Provide the [X, Y] coordinate of the cell's center where the given text is located.  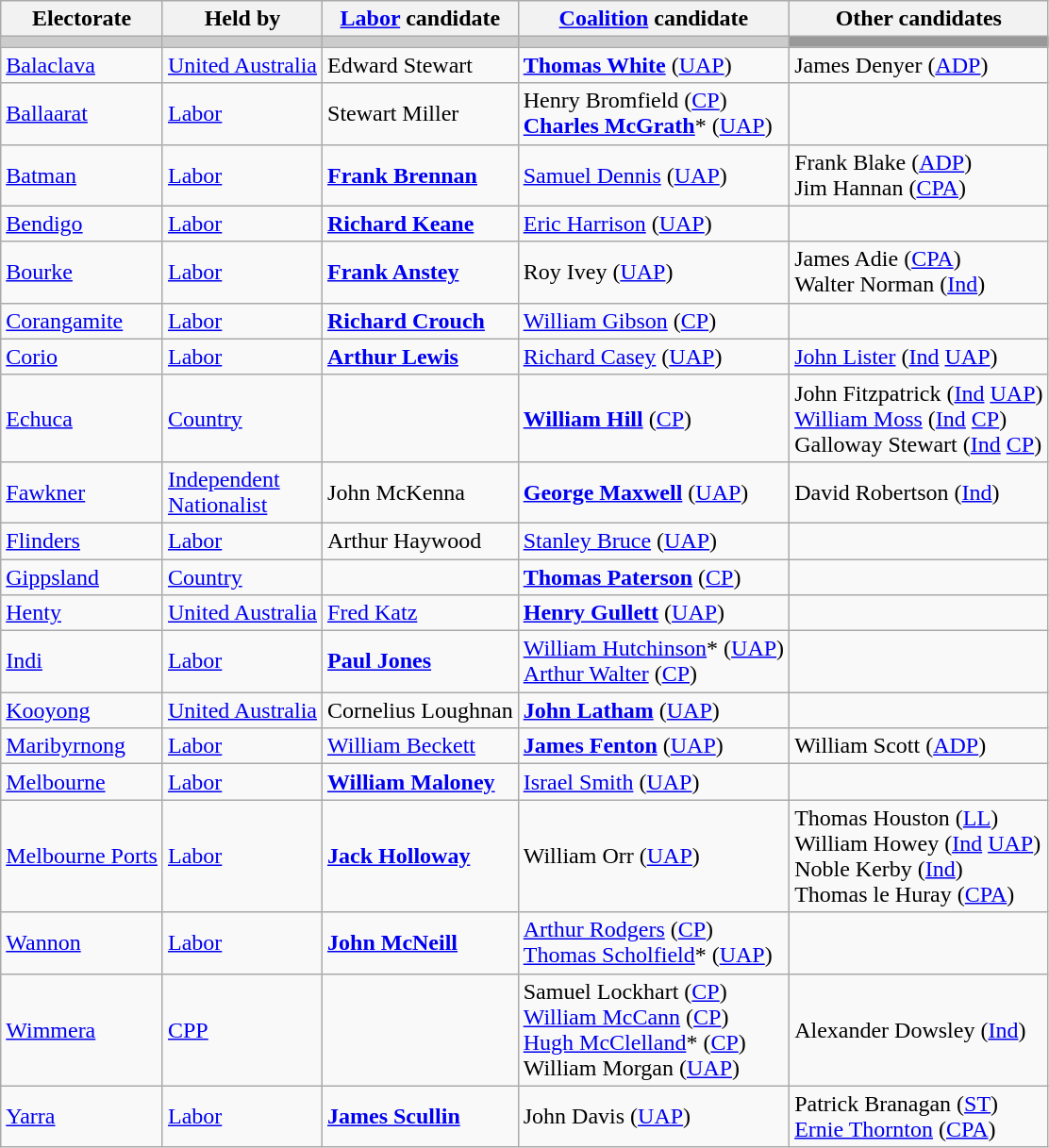
Thomas Houston (LL)William Howey (Ind UAP)Noble Kerby (Ind)Thomas le Huray (CPA) [919, 857]
Melbourne [82, 782]
Henry Gullett (UAP) [653, 613]
Fred Katz [421, 613]
Stewart Miller [421, 113]
Echuca [82, 418]
Wimmera [82, 1030]
Yarra [82, 1117]
Cornelius Loughnan [421, 710]
Corio [82, 357]
James Fenton (UAP) [653, 746]
William Hill (CP) [653, 418]
Bourke [82, 272]
Richard Keane [421, 224]
William Orr (UAP) [653, 857]
George Maxwell (UAP) [653, 492]
Paul Jones [421, 662]
Frank Anstey [421, 272]
Bendigo [82, 224]
Alexander Dowsley (Ind) [919, 1030]
Jack Holloway [421, 857]
Coalition candidate [653, 19]
Samuel Dennis (UAP) [653, 175]
John Davis (UAP) [653, 1117]
Ballaarat [82, 113]
Frank Blake (ADP)Jim Hannan (CPA) [919, 175]
Patrick Branagan (ST)Ernie Thornton (CPA) [919, 1117]
Richard Crouch [421, 321]
Arthur Rodgers (CP)Thomas Scholfield* (UAP) [653, 943]
Roy Ivey (UAP) [653, 272]
John Fitzpatrick (Ind UAP)William Moss (Ind CP)Galloway Stewart (Ind CP) [919, 418]
John McKenna [421, 492]
William Maloney [421, 782]
James Adie (CPA)Walter Norman (Ind) [919, 272]
Richard Casey (UAP) [653, 357]
Kooyong [82, 710]
Flinders [82, 541]
Henty [82, 613]
Arthur Lewis [421, 357]
Electorate [82, 19]
Arthur Haywood [421, 541]
William Beckett [421, 746]
William Scott (ADP) [919, 746]
Gippsland [82, 576]
John McNeill [421, 943]
Fawkner [82, 492]
Indi [82, 662]
Stanley Bruce (UAP) [653, 541]
IndependentNationalist [241, 492]
William Gibson (CP) [653, 321]
Edward Stewart [421, 65]
John Lister (Ind UAP) [919, 357]
Held by [241, 19]
Eric Harrison (UAP) [653, 224]
Batman [82, 175]
David Robertson (Ind) [919, 492]
Labor candidate [421, 19]
Maribyrnong [82, 746]
Thomas White (UAP) [653, 65]
Corangamite [82, 321]
John Latham (UAP) [653, 710]
Thomas Paterson (CP) [653, 576]
Other candidates [919, 19]
Israel Smith (UAP) [653, 782]
Wannon [82, 943]
William Hutchinson* (UAP)Arthur Walter (CP) [653, 662]
James Denyer (ADP) [919, 65]
CPP [241, 1030]
James Scullin [421, 1117]
Balaclava [82, 65]
Frank Brennan [421, 175]
Samuel Lockhart (CP)William McCann (CP)Hugh McClelland* (CP)William Morgan (UAP) [653, 1030]
Henry Bromfield (CP)Charles McGrath* (UAP) [653, 113]
Melbourne Ports [82, 857]
